Scan for the cell matching the given text and deliver its [X, Y] coordinate at center. 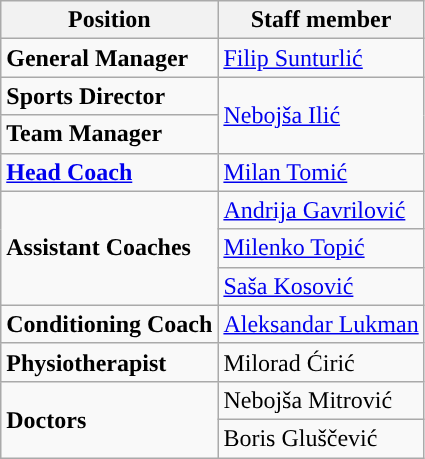
Conditioning Coach [110, 324]
Filip Sunturlić [321, 58]
Sports Director [110, 96]
Milenko Topić [321, 248]
Aleksandar Lukman [321, 324]
Saša Kosović [321, 286]
Head Coach [110, 172]
Milan Tomić [321, 172]
Doctors [110, 419]
Position [110, 20]
Nebojša Mitrović [321, 400]
Milorad Ćirić [321, 362]
Staff member [321, 20]
Andrija Gavrilović [321, 210]
Assistant Coaches [110, 248]
Boris Gluščević [321, 438]
General Manager [110, 58]
Physiotherapist [110, 362]
Nebojša Ilić [321, 115]
Team Manager [110, 134]
